Extract the (x, y) coordinate from the center of the cell holding the provided text.  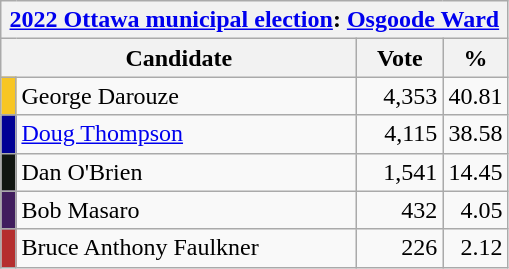
226 (400, 248)
% (476, 58)
George Darouze (186, 96)
Bruce Anthony Faulkner (186, 248)
4,115 (400, 134)
Dan O'Brien (186, 172)
Bob Masaro (186, 210)
38.58 (476, 134)
Doug Thompson (186, 134)
4,353 (400, 96)
Candidate (179, 58)
1,541 (400, 172)
Vote (400, 58)
2.12 (476, 248)
432 (400, 210)
14.45 (476, 172)
40.81 (476, 96)
2022 Ottawa municipal election: Osgoode Ward (254, 20)
4.05 (476, 210)
